Pinpoint the cell where the given text exists, returning its (X, Y) midpoint coordinate. 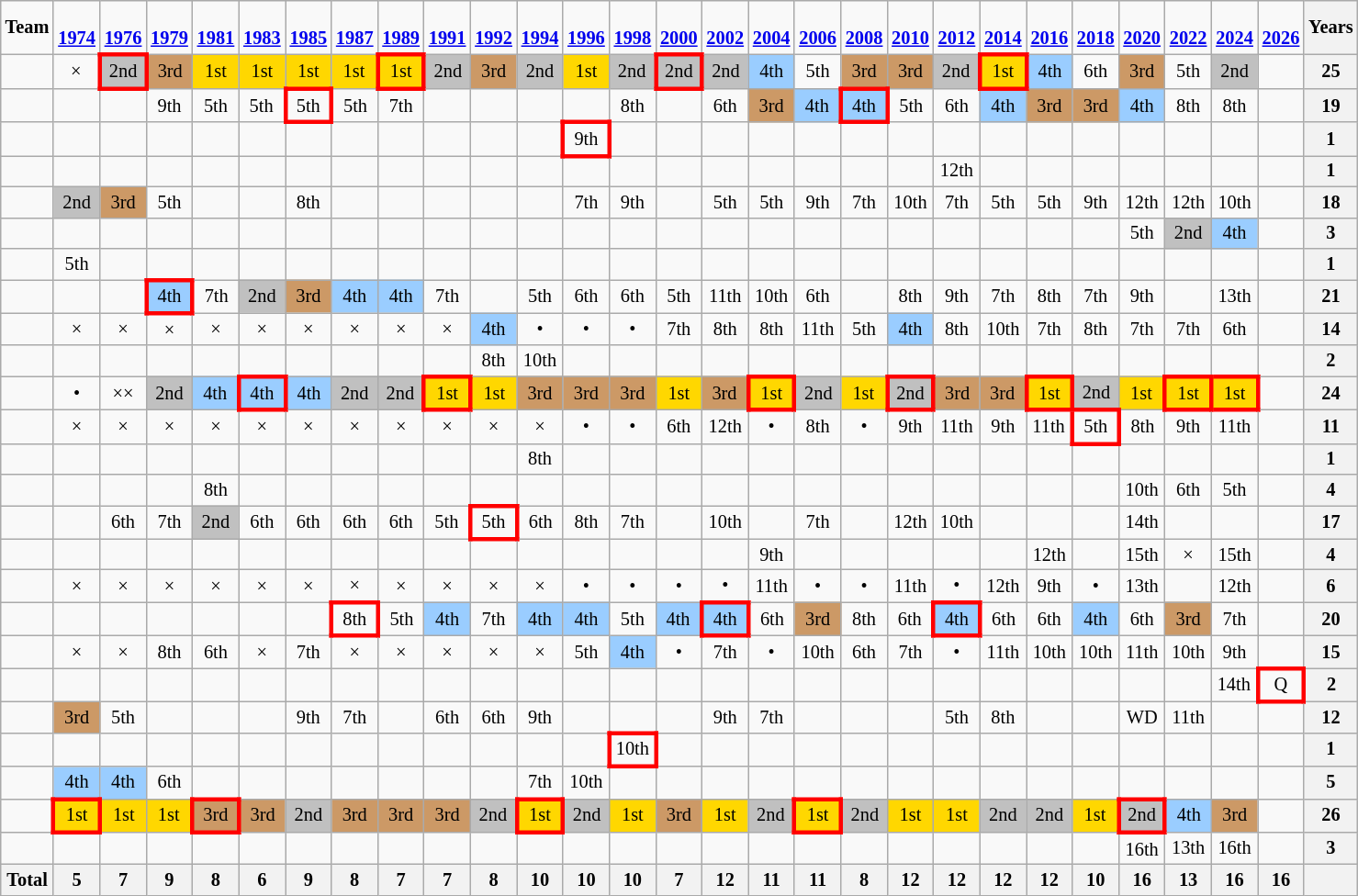
2006 (817, 28)
2008 (864, 28)
1974 (76, 28)
2024 (1234, 28)
18 (1330, 202)
2010 (910, 28)
Years (1330, 28)
1994 (540, 28)
14 (1330, 329)
19 (1330, 105)
2012 (957, 28)
26 (1330, 815)
13 (1188, 879)
2026 (1281, 28)
1991 (447, 28)
15 (1330, 652)
×× (123, 393)
1987 (354, 28)
2018 (1095, 28)
1981 (216, 28)
1998 (633, 28)
21 (1330, 296)
17 (1330, 521)
1992 (493, 28)
1989 (400, 28)
1976 (123, 28)
20 (1330, 619)
24 (1330, 393)
2020 (1141, 28)
2016 (1049, 28)
Q (1281, 685)
1983 (262, 28)
Total (28, 879)
2004 (771, 28)
1996 (586, 28)
25 (1330, 72)
2000 (679, 28)
1985 (309, 28)
WD (1141, 717)
2014 (1003, 28)
1979 (169, 28)
Team (28, 28)
2022 (1188, 28)
2002 (725, 28)
